Return [X, Y] of the center of cell containing provided text 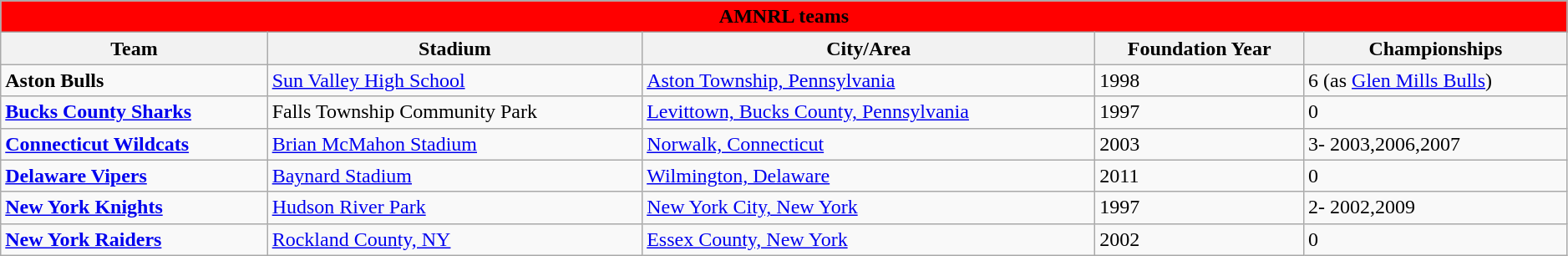
Team [134, 49]
2002 [1200, 239]
Norwalk, Connecticut [869, 144]
Connecticut Wildcats [134, 144]
1998 [1200, 80]
3- 2003,2006,2007 [1436, 144]
Hudson River Park [454, 207]
Championships [1436, 49]
New York Knights [134, 207]
Essex County, New York [869, 239]
2- 2002,2009 [1436, 207]
Wilmington, Delaware [869, 176]
New York Raiders [134, 239]
AMNRL teams [784, 17]
2003 [1200, 144]
New York City, New York [869, 207]
Stadium [454, 49]
Rockland County, NY [454, 239]
2011 [1200, 176]
Falls Township Community Park [454, 112]
City/Area [869, 49]
Sun Valley High School [454, 80]
Delaware Vipers [134, 176]
Bucks County Sharks [134, 112]
Brian McMahon Stadium [454, 144]
6 (as Glen Mills Bulls) [1436, 80]
Foundation Year [1200, 49]
Levittown, Bucks County, Pennsylvania [869, 112]
Aston Township, Pennsylvania [869, 80]
Baynard Stadium [454, 176]
Aston Bulls [134, 80]
